Extract the [X, Y] coordinate from the center of the cell holding the provided text.  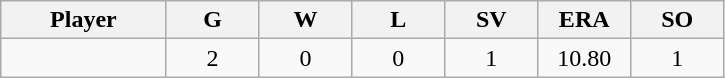
SO [678, 20]
G [212, 20]
Player [84, 20]
W [306, 20]
ERA [584, 20]
SV [492, 20]
2 [212, 58]
10.80 [584, 58]
L [398, 20]
